Extract the (X, Y) coordinate from the center of the cell holding the provided text.  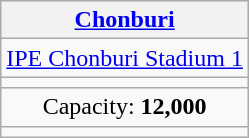
Capacity: 12,000 (125, 107)
Chonburi (125, 20)
IPE Chonburi Stadium 1 (125, 58)
